Locate the cell with the specified text and output its (x, y) center coordinate. 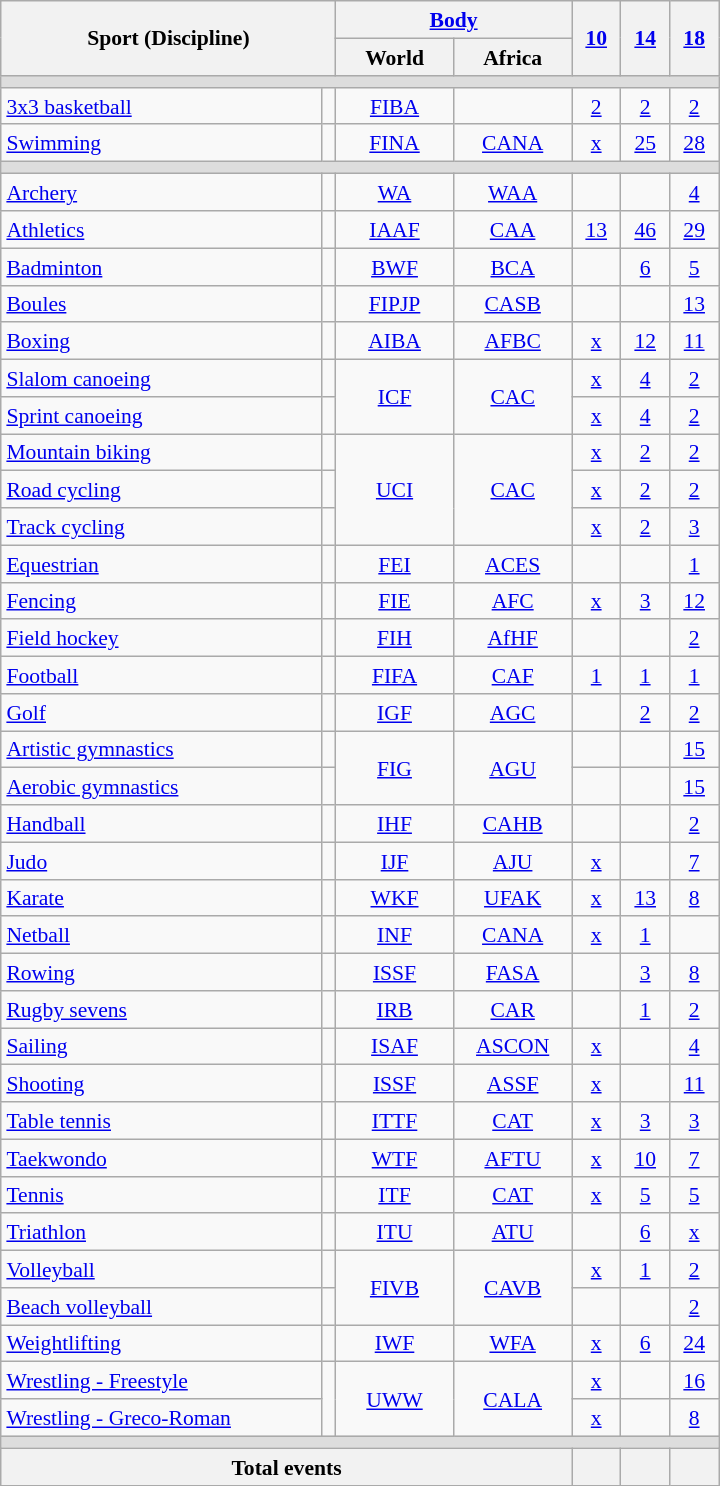
ASSF (513, 1084)
CAVB (513, 1287)
28 (694, 142)
Sailing (161, 1046)
AGC (513, 712)
18 (694, 38)
FIPJP (394, 304)
AfHF (513, 638)
IAAF (394, 230)
ITU (394, 1232)
Body (453, 20)
Shooting (161, 1084)
Sprint canoeing (161, 414)
ACES (513, 564)
24 (694, 1342)
ASCON (513, 1046)
WFA (513, 1342)
BWF (394, 266)
IGF (394, 712)
Beach volleyball (161, 1306)
Archery (161, 192)
Judo (161, 860)
Aerobic gymnastics (161, 786)
Taekwondo (161, 1158)
FEI (394, 564)
BCA (513, 266)
Badminton (161, 266)
Wrestling - Greco-Roman (161, 1418)
ICF (394, 396)
Total events (286, 1466)
FINA (394, 142)
ATU (513, 1232)
AFTU (513, 1158)
FASA (513, 972)
Wrestling - Freestyle (161, 1380)
CALA (513, 1399)
Swimming (161, 142)
29 (694, 230)
Africa (513, 56)
WA (394, 192)
AFBC (513, 340)
ISAF (394, 1046)
IRB (394, 1008)
Sport (Discipline) (168, 38)
Road cycling (161, 490)
FIBA (394, 106)
WAA (513, 192)
UCI (394, 490)
Track cycling (161, 526)
Tennis (161, 1194)
Netball (161, 934)
AJU (513, 860)
Equestrian (161, 564)
Table tennis (161, 1120)
FIE (394, 600)
ITF (394, 1194)
Rowing (161, 972)
FIFA (394, 674)
16 (694, 1380)
14 (646, 38)
UFAK (513, 898)
FIVB (394, 1287)
Football (161, 674)
Field hockey (161, 638)
AIBA (394, 340)
Golf (161, 712)
Slalom canoeing (161, 378)
FIH (394, 638)
Boxing (161, 340)
World (394, 56)
IHF (394, 824)
FIG (394, 767)
CAA (513, 230)
CASB (513, 304)
Triathlon (161, 1232)
ITTF (394, 1120)
Weightlifting (161, 1342)
Volleyball (161, 1268)
AFC (513, 600)
CAR (513, 1008)
WKF (394, 898)
WTF (394, 1158)
CAF (513, 674)
Karate (161, 898)
3x3 basketball (161, 106)
Handball (161, 824)
46 (646, 230)
Mountain biking (161, 452)
IJF (394, 860)
IWF (394, 1342)
Athletics (161, 230)
CAHB (513, 824)
25 (646, 142)
INF (394, 934)
UWW (394, 1399)
AGU (513, 767)
Artistic gymnastics (161, 748)
Fencing (161, 600)
Boules (161, 304)
Rugby sevens (161, 1008)
